For the text-containing cell, return its midpoint in [X, Y] coordinate format. 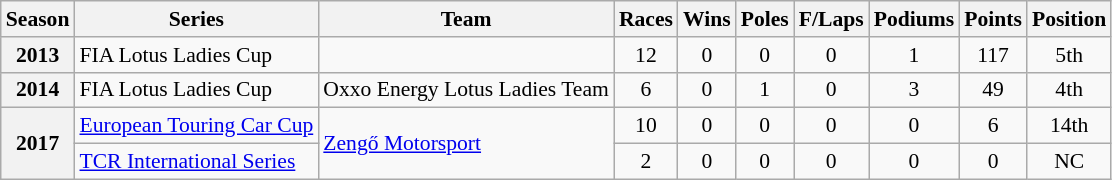
12 [646, 55]
TCR International Series [196, 162]
Season [38, 19]
2 [646, 162]
Position [1069, 19]
2014 [38, 90]
Series [196, 19]
Zengő Motorsport [466, 144]
Team [466, 19]
European Touring Car Cup [196, 126]
Poles [765, 19]
2013 [38, 55]
Points [993, 19]
Oxxo Energy Lotus Ladies Team [466, 90]
4th [1069, 90]
5th [1069, 55]
3 [914, 90]
F/Laps [832, 19]
49 [993, 90]
Races [646, 19]
Podiums [914, 19]
2017 [38, 144]
117 [993, 55]
10 [646, 126]
14th [1069, 126]
NC [1069, 162]
Wins [707, 19]
